Provide the [x, y] coordinate of the cell's center where the given text is located.  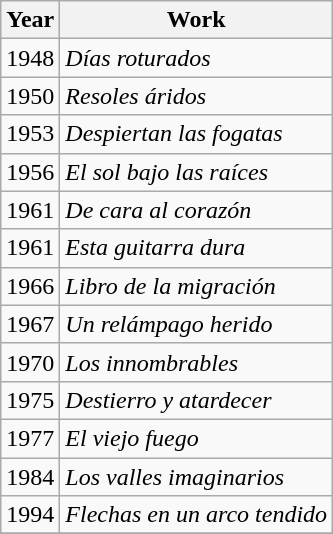
Los valles imaginarios [196, 477]
1994 [30, 515]
1970 [30, 362]
El sol bajo las raíces [196, 172]
El viejo fuego [196, 438]
1966 [30, 286]
1956 [30, 172]
1984 [30, 477]
Resoles áridos [196, 96]
1950 [30, 96]
Work [196, 20]
1967 [30, 324]
Despiertan las fogatas [196, 134]
Esta guitarra dura [196, 248]
De cara al corazón [196, 210]
1975 [30, 400]
Flechas en un arco tendido [196, 515]
Días roturados [196, 58]
Libro de la migración [196, 286]
1948 [30, 58]
Los innombrables [196, 362]
Year [30, 20]
1953 [30, 134]
Un relámpago herido [196, 324]
1977 [30, 438]
Destierro y atardecer [196, 400]
